Output the (x, y) coordinate of the center of the cell containing the given text.  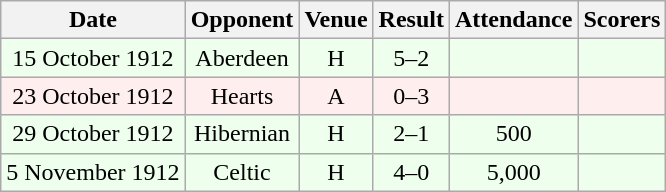
5,000 (513, 172)
Scorers (622, 20)
Venue (336, 20)
5 November 1912 (93, 172)
Attendance (513, 20)
15 October 1912 (93, 58)
4–0 (411, 172)
0–3 (411, 96)
2–1 (411, 134)
Aberdeen (242, 58)
Result (411, 20)
A (336, 96)
Celtic (242, 172)
23 October 1912 (93, 96)
5–2 (411, 58)
Hibernian (242, 134)
29 October 1912 (93, 134)
Opponent (242, 20)
500 (513, 134)
Date (93, 20)
Hearts (242, 96)
